Locate the cell with the specified text and output its [x, y] center coordinate. 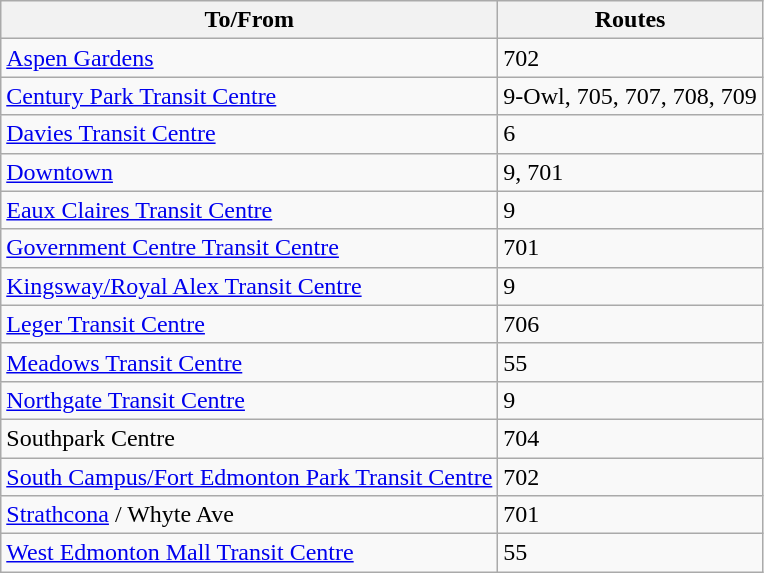
Davies Transit Centre [250, 134]
To/From [250, 20]
6 [630, 134]
Kingsway/Royal Alex Transit Centre [250, 286]
9-Owl, 705, 707, 708, 709 [630, 96]
704 [630, 438]
Routes [630, 20]
9, 701 [630, 172]
Government Centre Transit Centre [250, 248]
Southpark Centre [250, 438]
West Edmonton Mall Transit Centre [250, 553]
South Campus/Fort Edmonton Park Transit Centre [250, 477]
Downtown [250, 172]
Leger Transit Centre [250, 324]
Strathcona / Whyte Ave [250, 515]
Meadows Transit Centre [250, 362]
Aspen Gardens [250, 58]
706 [630, 324]
Century Park Transit Centre [250, 96]
Northgate Transit Centre [250, 400]
Eaux Claires Transit Centre [250, 210]
